Locate the cell with the specified text and output its [X, Y] center coordinate. 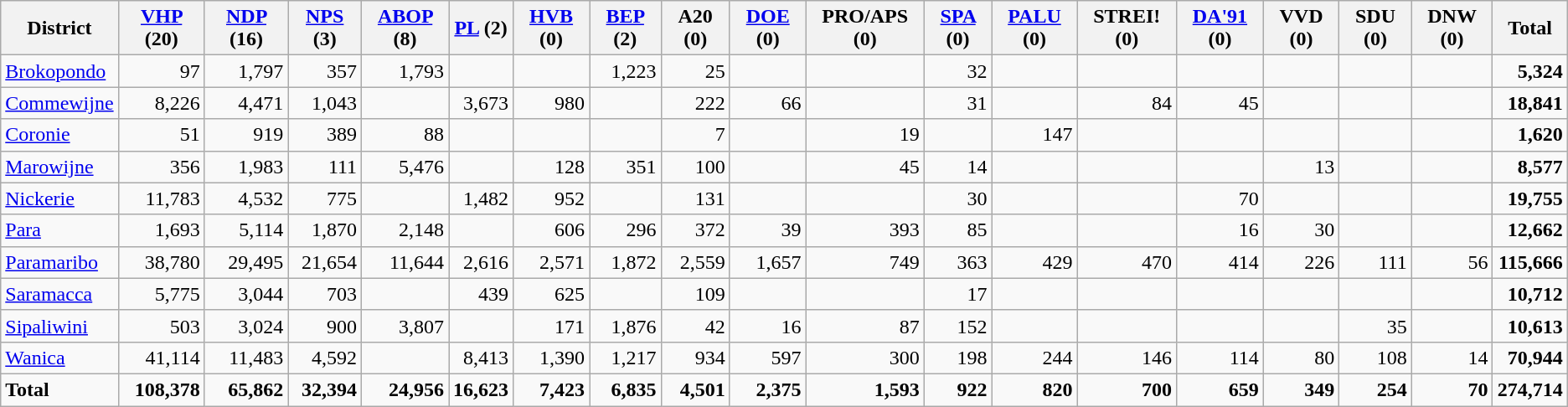
1,593 [864, 389]
775 [325, 198]
703 [325, 294]
DOE (0) [767, 28]
1,223 [626, 71]
85 [958, 230]
6,835 [626, 389]
1,043 [325, 103]
439 [481, 294]
922 [958, 389]
HVB (0) [551, 28]
STREI! (0) [1127, 28]
115,666 [1529, 262]
296 [626, 230]
108,378 [161, 389]
10,712 [1529, 294]
PALU (0) [1034, 28]
51 [161, 135]
109 [695, 294]
1,876 [626, 326]
39 [767, 230]
Commewijne [59, 103]
1,217 [626, 358]
606 [551, 230]
NPS (3) [325, 28]
919 [246, 135]
7 [695, 135]
PL (2) [481, 28]
88 [405, 135]
5,114 [246, 230]
BEP (2) [626, 28]
4,532 [246, 198]
16,623 [481, 389]
56 [1452, 262]
DNW (0) [1452, 28]
19 [864, 135]
1,872 [626, 262]
5,775 [161, 294]
Wanica [59, 358]
1,693 [161, 230]
625 [551, 294]
35 [1375, 326]
70,944 [1529, 358]
1,983 [246, 167]
171 [551, 326]
351 [626, 167]
934 [695, 358]
254 [1375, 389]
4,592 [325, 358]
Sipaliwini [59, 326]
372 [695, 230]
A20 (0) [695, 28]
5,324 [1529, 71]
17 [958, 294]
12,662 [1529, 230]
24,956 [405, 389]
25 [695, 71]
41,114 [161, 358]
274,714 [1529, 389]
597 [767, 358]
128 [551, 167]
Nickerie [59, 198]
4,471 [246, 103]
952 [551, 198]
29,495 [246, 262]
659 [1220, 389]
21,654 [325, 262]
42 [695, 326]
152 [958, 326]
11,483 [246, 358]
244 [1034, 358]
97 [161, 71]
5,476 [405, 167]
470 [1127, 262]
32 [958, 71]
84 [1127, 103]
4,501 [695, 389]
414 [1220, 262]
NDP (16) [246, 28]
10,613 [1529, 326]
3,807 [405, 326]
SPA (0) [958, 28]
2,375 [767, 389]
8,413 [481, 358]
66 [767, 103]
349 [1301, 389]
1,620 [1529, 135]
ABOP (8) [405, 28]
11,644 [405, 262]
3,024 [246, 326]
PRO/APS (0) [864, 28]
19,755 [1529, 198]
8,577 [1529, 167]
900 [325, 326]
108 [1375, 358]
3,044 [246, 294]
1,797 [246, 71]
2,559 [695, 262]
357 [325, 71]
Para [59, 230]
700 [1127, 389]
VHP (20) [161, 28]
87 [864, 326]
147 [1034, 135]
13 [1301, 167]
2,571 [551, 262]
146 [1127, 358]
Brokopondo [59, 71]
356 [161, 167]
198 [958, 358]
131 [695, 198]
820 [1034, 389]
1,482 [481, 198]
2,616 [481, 262]
749 [864, 262]
980 [551, 103]
DA'91 (0) [1220, 28]
226 [1301, 262]
11,783 [161, 198]
SDU (0) [1375, 28]
Paramaribo [59, 262]
363 [958, 262]
222 [695, 103]
1,793 [405, 71]
38,780 [161, 262]
1,657 [767, 262]
1,390 [551, 358]
Marowijne [59, 167]
429 [1034, 262]
393 [864, 230]
Coronie [59, 135]
32,394 [325, 389]
80 [1301, 358]
503 [161, 326]
65,862 [246, 389]
389 [325, 135]
18,841 [1529, 103]
8,226 [161, 103]
100 [695, 167]
300 [864, 358]
7,423 [551, 389]
District [59, 28]
31 [958, 103]
2,148 [405, 230]
Saramacca [59, 294]
114 [1220, 358]
3,673 [481, 103]
VVD (0) [1301, 28]
1,870 [325, 230]
